From the cell containing the given text, extract its center point as [x, y] coordinate. 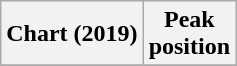
Chart (2019) [72, 34]
Peakposition [189, 34]
